Search for the cell housing the specified text and yield its [X, Y] center coordinate. 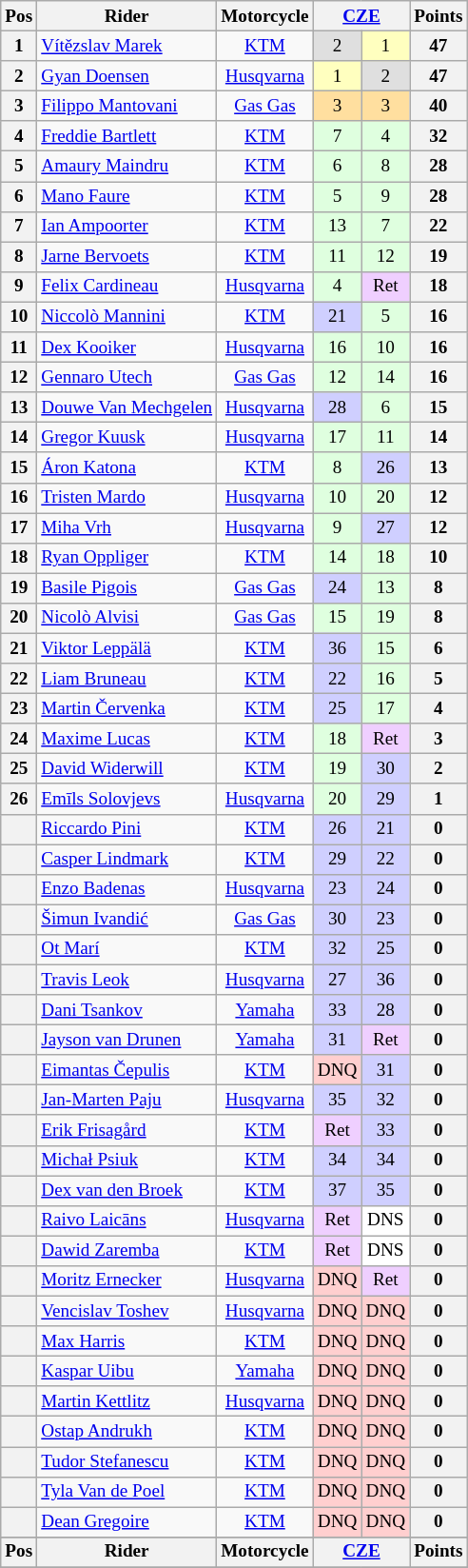
Tyla Van de Poel [127, 1492]
Felix Cardineau [127, 287]
Dani Tsankov [127, 1010]
Ian Ampoorter [127, 227]
Kaspar Uibu [127, 1371]
Jarne Bervoets [127, 257]
Gregor Kuusk [127, 438]
Dean Gregoire [127, 1522]
Gyan Doensen [127, 76]
Gennaro Utech [127, 377]
Ot Marí [127, 949]
Nicolò Alvisi [127, 618]
Moritz Ernecker [127, 1280]
Vítězslav Marek [127, 46]
Ryan Oppliger [127, 558]
Michał Psiuk [127, 1161]
Erik Frisagård [127, 1130]
Jan-Marten Paju [127, 1101]
Douwe Van Mechgelen [127, 407]
Martin Kettlitz [127, 1401]
Dex Kooiker [127, 347]
Basile Pigois [127, 588]
Liam Bruneau [127, 679]
Eimantas Čepulis [127, 1070]
Dawid Zaremba [127, 1251]
Max Harris [127, 1341]
Martin Červenka [127, 708]
Dex van den Broek [127, 1191]
Miha Vrh [127, 527]
Tristen Mardo [127, 498]
Amaury Maindru [127, 167]
Enzo Badenas [127, 889]
Maxime Lucas [127, 739]
Filippo Mantovani [127, 106]
Áron Katona [127, 467]
Mano Faure [127, 196]
Jayson van Drunen [127, 1040]
Riccardo Pini [127, 829]
Viktor Leppälä [127, 648]
Freddie Bartlett [127, 136]
Emīls Solovjevs [127, 799]
Travis Leok [127, 980]
Tudor Stefanescu [127, 1461]
40 [439, 106]
David Widerwill [127, 769]
Ostap Andrukh [127, 1432]
Niccolò Mannini [127, 317]
Casper Lindmark [127, 859]
Vencislav Toshev [127, 1311]
Šimun Ivandić [127, 920]
37 [337, 1191]
Raivo Laicāns [127, 1221]
